Scan for the cell matching the given text and deliver its [X, Y] coordinate at center. 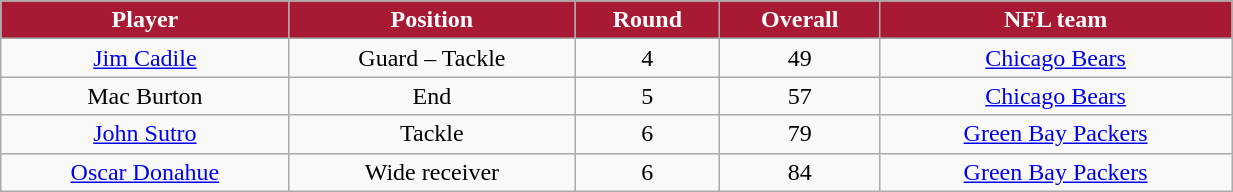
Tackle [432, 134]
Mac Burton [145, 96]
Position [432, 20]
NFL team [1056, 20]
79 [800, 134]
84 [800, 172]
Player [145, 20]
Overall [800, 20]
Guard – Tackle [432, 58]
Oscar Donahue [145, 172]
57 [800, 96]
4 [648, 58]
Wide receiver [432, 172]
Jim Cadile [145, 58]
John Sutro [145, 134]
5 [648, 96]
End [432, 96]
Round [648, 20]
49 [800, 58]
